For the text-containing cell, return its midpoint in [X, Y] coordinate format. 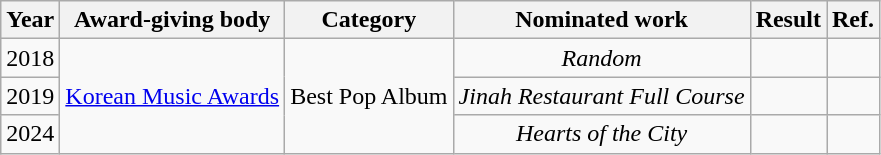
Result [788, 20]
Category [369, 20]
Ref. [852, 20]
Jinah Restaurant Full Course [602, 96]
2024 [30, 134]
Year [30, 20]
Nominated work [602, 20]
2018 [30, 58]
Random [602, 58]
2019 [30, 96]
Hearts of the City [602, 134]
Award-giving body [172, 20]
Korean Music Awards [172, 96]
Best Pop Album [369, 96]
